From the cell containing the given text, extract its center point as [X, Y] coordinate. 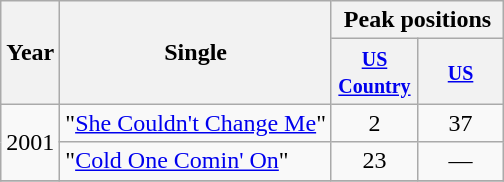
"She Couldn't Change Me" [196, 123]
2 [374, 123]
2001 [30, 142]
37 [461, 123]
"Cold One Comin' On" [196, 161]
23 [374, 161]
Single [196, 52]
— [461, 161]
US Country [374, 72]
Year [30, 52]
Peak positions [417, 20]
US [461, 72]
